Locate the cell with the specified text and output its [X, Y] center coordinate. 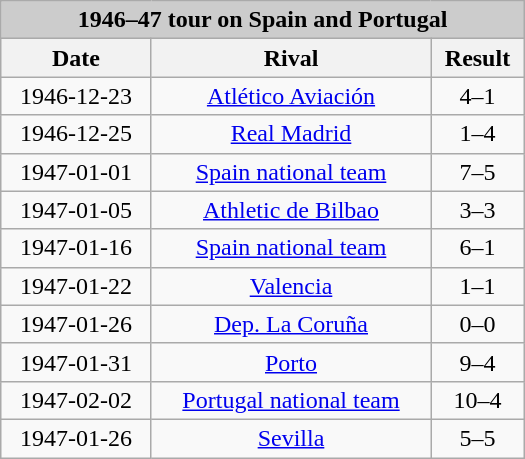
1947-01-16 [76, 248]
0–0 [478, 324]
Real Madrid [290, 134]
1–4 [478, 134]
1947-02-02 [76, 400]
Date [76, 58]
9–4 [478, 362]
Porto [290, 362]
3–3 [478, 210]
Portugal national team [290, 400]
1946–47 tour on Spain and Portugal [263, 20]
1–1 [478, 286]
5–5 [478, 438]
1947-01-01 [76, 172]
1947-01-31 [76, 362]
Atlético Aviación [290, 96]
Sevilla [290, 438]
Valencia [290, 286]
Athletic de Bilbao [290, 210]
6–1 [478, 248]
Rival [290, 58]
7–5 [478, 172]
1947-01-05 [76, 210]
1946-12-23 [76, 96]
Dep. La Coruña [290, 324]
10–4 [478, 400]
1946-12-25 [76, 134]
1947-01-22 [76, 286]
Result [478, 58]
4–1 [478, 96]
